Output the [X, Y] coordinate of the center of the cell containing the given text.  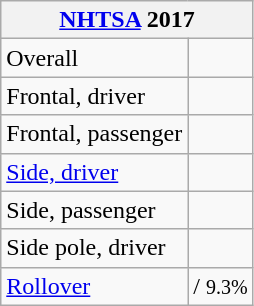
Overall [94, 58]
Frontal, driver [94, 96]
Side pole, driver [94, 248]
/ 9.3% [220, 286]
Frontal, passenger [94, 134]
Rollover [94, 286]
Side, passenger [94, 210]
Side, driver [94, 172]
NHTSA 2017 [127, 20]
